Scan for the cell matching the given text and deliver its [x, y] coordinate at center. 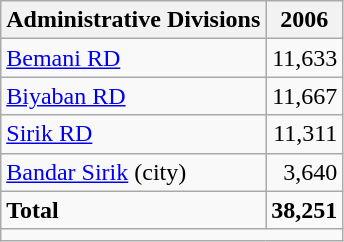
3,640 [304, 172]
Sirik RD [134, 134]
Bemani RD [134, 58]
Total [134, 210]
Biyaban RD [134, 96]
38,251 [304, 210]
Bandar Sirik (city) [134, 172]
Administrative Divisions [134, 20]
2006 [304, 20]
11,633 [304, 58]
11,311 [304, 134]
11,667 [304, 96]
